Find where the given text appears and provide that cell's center as (x, y) coordinate. 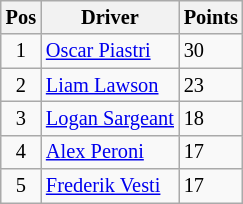
Points (211, 17)
Alex Peroni (110, 152)
30 (211, 51)
Driver (110, 17)
Pos (21, 17)
23 (211, 85)
2 (21, 85)
Logan Sargeant (110, 118)
Frederik Vesti (110, 186)
Liam Lawson (110, 85)
4 (21, 152)
18 (211, 118)
1 (21, 51)
5 (21, 186)
3 (21, 118)
Oscar Piastri (110, 51)
